From the cell containing the given text, extract its center point as [x, y] coordinate. 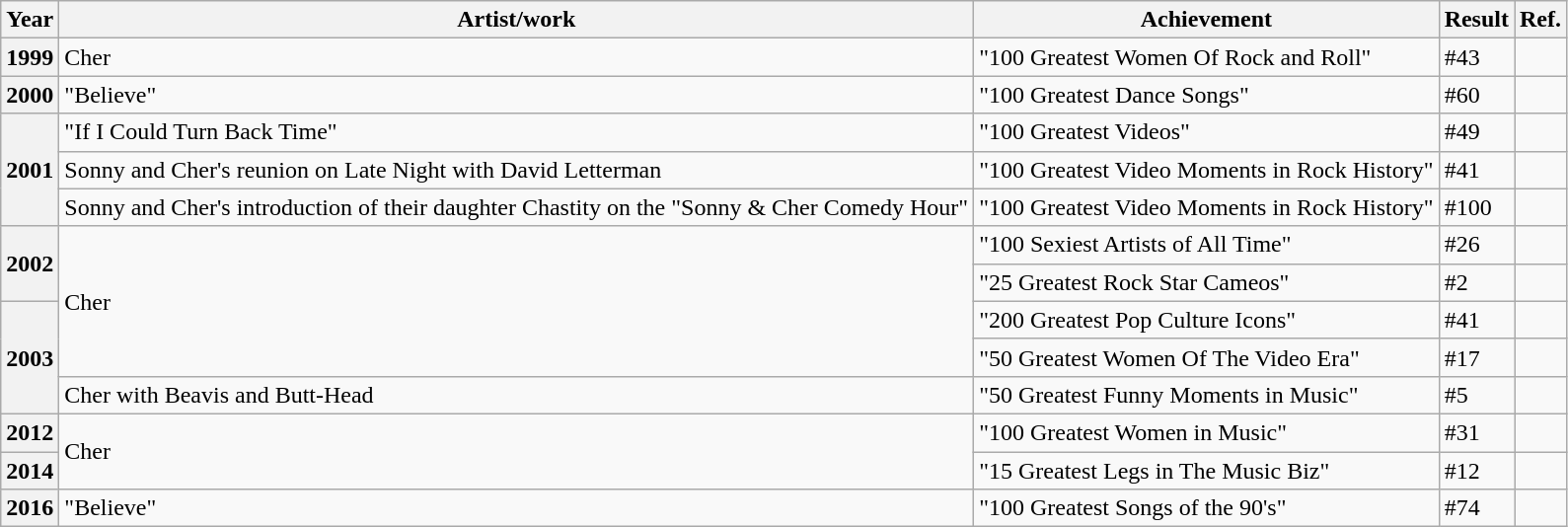
"50 Greatest Women Of The Video Era" [1206, 357]
"200 Greatest Pop Culture Icons" [1206, 320]
#43 [1476, 57]
2014 [30, 471]
Ref. [1539, 20]
#2 [1476, 282]
"100 Sexiest Artists of All Time" [1206, 245]
Artist/work [517, 20]
#100 [1476, 207]
2001 [30, 170]
2012 [30, 432]
Achievement [1206, 20]
#5 [1476, 395]
"If I Could Turn Back Time" [517, 132]
"100 Greatest Women Of Rock and Roll" [1206, 57]
Sonny and Cher's reunion on Late Night with David Letterman [517, 170]
"100 Greatest Women in Music" [1206, 432]
#17 [1476, 357]
"25 Greatest Rock Star Cameos" [1206, 282]
"100 Greatest Dance Songs" [1206, 95]
#31 [1476, 432]
Year [30, 20]
1999 [30, 57]
"100 Greatest Songs of the 90's" [1206, 508]
"50 Greatest Funny Moments in Music" [1206, 395]
2002 [30, 263]
#12 [1476, 471]
Result [1476, 20]
2000 [30, 95]
"100 Greatest Videos" [1206, 132]
"15 Greatest Legs in The Music Biz" [1206, 471]
#74 [1476, 508]
#49 [1476, 132]
Cher with Beavis and Butt-Head [517, 395]
#26 [1476, 245]
2016 [30, 508]
Sonny and Cher's introduction of their daughter Chastity on the "Sonny & Cher Comedy Hour" [517, 207]
2003 [30, 357]
#60 [1476, 95]
